Identify which cell holds the provided text, then report its (x, y) central coordinate. 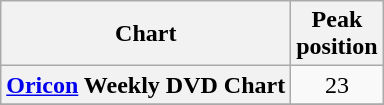
Peakposition (337, 34)
Oricon Weekly DVD Chart (146, 85)
23 (337, 85)
Chart (146, 34)
